Output the [x, y] coordinate of the center of the cell containing the given text.  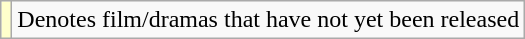
Denotes film/dramas that have not yet been released [268, 20]
